Find where the given text appears and provide that cell's center as [X, Y] coordinate. 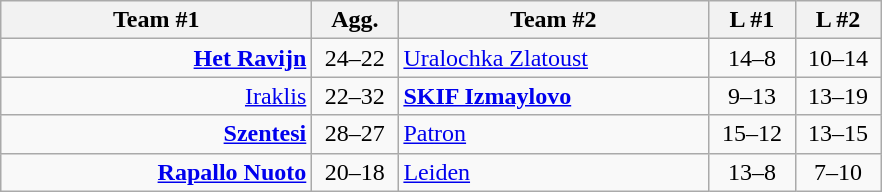
13–15 [838, 134]
10–14 [838, 58]
13–8 [752, 172]
Het Ravijn [156, 58]
Agg. [355, 20]
Team #1 [156, 20]
Szentesi [156, 134]
Leiden [554, 172]
28–27 [355, 134]
14–8 [752, 58]
Rapallo Nuoto [156, 172]
Team #2 [554, 20]
22–32 [355, 96]
Patron [554, 134]
7–10 [838, 172]
SKIF Izmaylovo [554, 96]
L #1 [752, 20]
13–19 [838, 96]
15–12 [752, 134]
20–18 [355, 172]
24–22 [355, 58]
Iraklis [156, 96]
Uralochka Zlatoust [554, 58]
9–13 [752, 96]
L #2 [838, 20]
